Detect which cell encompasses the target text, then output its [x, y] center coordinate. 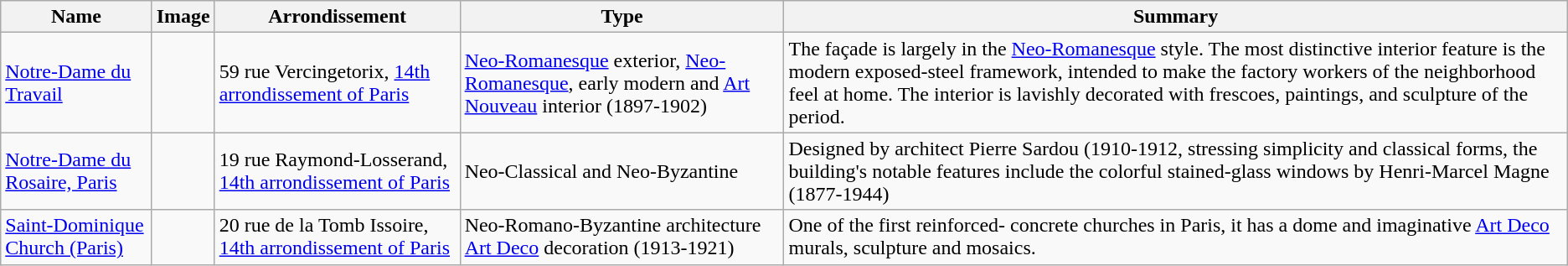
Notre-Dame du Rosaire, Paris [76, 171]
Neo-Classical and Neo-Byzantine [622, 171]
Saint-Dominique Church (Paris) [76, 237]
19 rue Raymond-Losserand, 14th arrondissement of Paris [337, 171]
Neo-Romano-Byzantine architecture Art Deco decoration (1913-1921) [622, 237]
Type [622, 17]
Image [183, 17]
Notre-Dame du Travail [76, 82]
59 rue Vercingetorix, 14th arrondissement of Paris [337, 82]
Summary [1176, 17]
One of the first reinforced- concrete churches in Paris, it has a dome and imaginative Art Deco murals, sculpture and mosaics. [1176, 237]
Name [76, 17]
20 rue de la Tomb Issoire, 14th arrondissement of Paris [337, 237]
Arrondissement [337, 17]
Neo-Romanesque exterior, Neo-Romanesque, early modern and Art Nouveau interior (1897-1902) [622, 82]
